Pinpoint the cell where the given text exists, returning its [X, Y] midpoint coordinate. 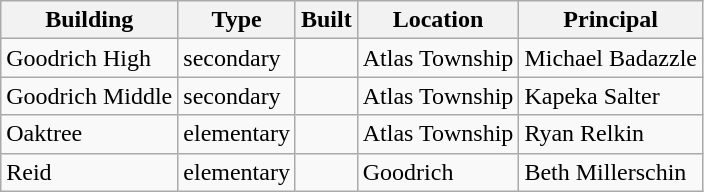
Building [90, 20]
Goodrich Middle [90, 96]
Built [326, 20]
Oaktree [90, 134]
Type [237, 20]
Beth Millerschin [611, 172]
Michael Badazzle [611, 58]
Principal [611, 20]
Goodrich [438, 172]
Ryan Relkin [611, 134]
Kapeka Salter [611, 96]
Location [438, 20]
Goodrich High [90, 58]
Reid [90, 172]
